For the text-containing cell, return its midpoint in (X, Y) coordinate format. 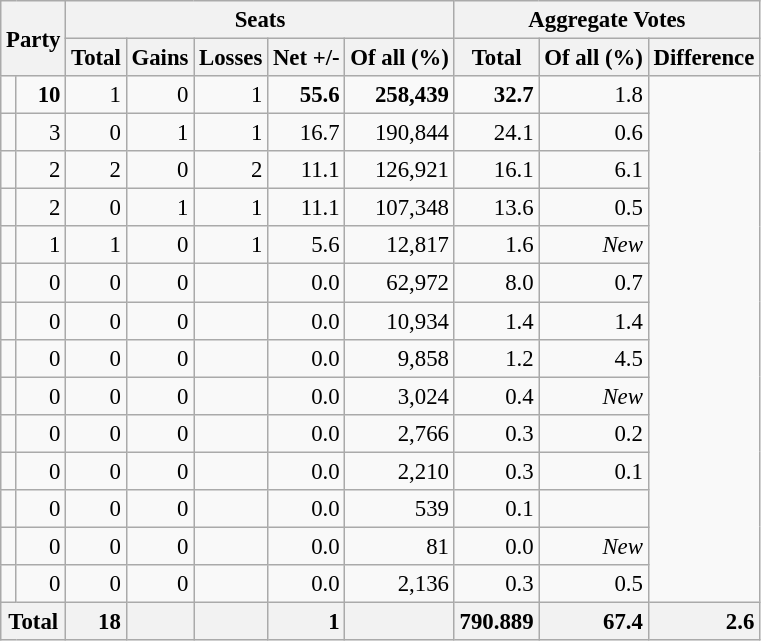
2,766 (400, 433)
62,972 (400, 283)
3,024 (400, 396)
2,136 (400, 584)
1.6 (496, 245)
67.4 (594, 621)
16.7 (306, 133)
Gains (160, 58)
Net +/- (306, 58)
10,934 (400, 321)
Aggregate Votes (606, 20)
0.2 (594, 433)
6.1 (594, 170)
126,921 (400, 170)
55.6 (306, 95)
539 (400, 509)
0.4 (496, 396)
190,844 (400, 133)
18 (96, 621)
1.8 (594, 95)
16.1 (496, 170)
24.1 (496, 133)
10 (40, 95)
Seats (260, 20)
9,858 (400, 358)
107,348 (400, 208)
81 (400, 546)
2,210 (400, 471)
0.6 (594, 133)
Losses (231, 58)
13.6 (496, 208)
4.5 (594, 358)
790.889 (496, 621)
32.7 (496, 95)
3 (40, 133)
0.7 (594, 283)
1.2 (496, 358)
Party (34, 38)
Difference (704, 58)
8.0 (496, 283)
258,439 (400, 95)
12,817 (400, 245)
2.6 (704, 621)
5.6 (306, 245)
